Provide the [x, y] coordinate of the cell's center where the given text is located.  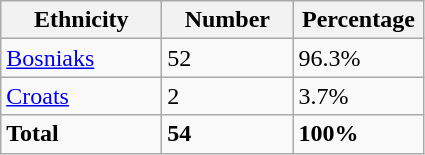
100% [358, 134]
54 [228, 134]
Bosniaks [82, 58]
Croats [82, 96]
52 [228, 58]
Total [82, 134]
Ethnicity [82, 20]
Number [228, 20]
Percentage [358, 20]
96.3% [358, 58]
2 [228, 96]
3.7% [358, 96]
